Find where the given text appears and provide that cell's center as [x, y] coordinate. 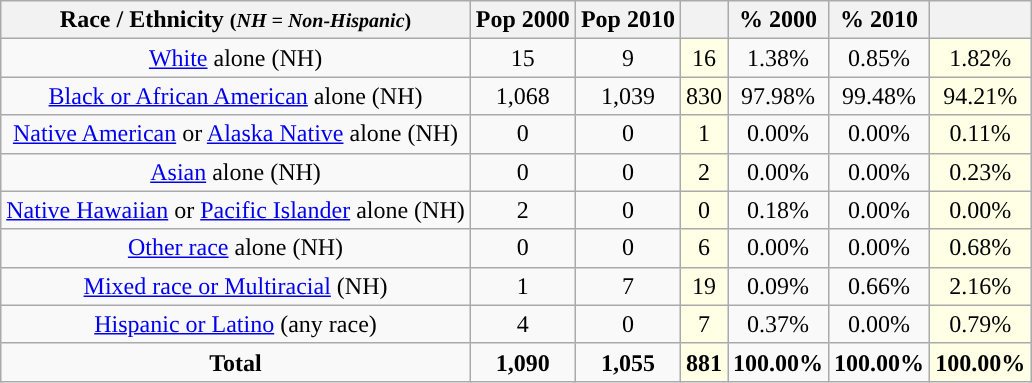
1.38% [778, 58]
Native Hawaiian or Pacific Islander alone (NH) [236, 210]
881 [704, 362]
4 [522, 324]
1,055 [628, 362]
Hispanic or Latino (any race) [236, 324]
White alone (NH) [236, 58]
0.68% [980, 248]
Other race alone (NH) [236, 248]
0.79% [980, 324]
0.66% [880, 286]
97.98% [778, 96]
19 [704, 286]
0.85% [880, 58]
1,090 [522, 362]
Race / Ethnicity (NH = Non-Hispanic) [236, 20]
% 2000 [778, 20]
0.09% [778, 286]
Mixed race or Multiracial (NH) [236, 286]
Total [236, 362]
Pop 2010 [628, 20]
0.23% [980, 172]
0.11% [980, 134]
1,039 [628, 96]
6 [704, 248]
Pop 2000 [522, 20]
Native American or Alaska Native alone (NH) [236, 134]
2.16% [980, 286]
0.18% [778, 210]
9 [628, 58]
15 [522, 58]
99.48% [880, 96]
Black or African American alone (NH) [236, 96]
16 [704, 58]
% 2010 [880, 20]
1,068 [522, 96]
Asian alone (NH) [236, 172]
1.82% [980, 58]
94.21% [980, 96]
830 [704, 96]
0.37% [778, 324]
